Output the (x, y) coordinate of the center of the cell containing the given text.  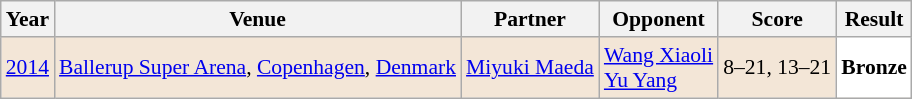
Result (874, 19)
Miyuki Maeda (530, 68)
Venue (258, 19)
Ballerup Super Arena, Copenhagen, Denmark (258, 68)
Score (777, 19)
Opponent (658, 19)
2014 (28, 68)
Year (28, 19)
Bronze (874, 68)
Wang Xiaoli Yu Yang (658, 68)
Partner (530, 19)
8–21, 13–21 (777, 68)
